Determine the (x, y) coordinate at the center of the cell enclosing the given text.  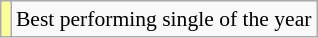
Best performing single of the year (164, 19)
